From the cell containing the given text, extract its center point as [X, Y] coordinate. 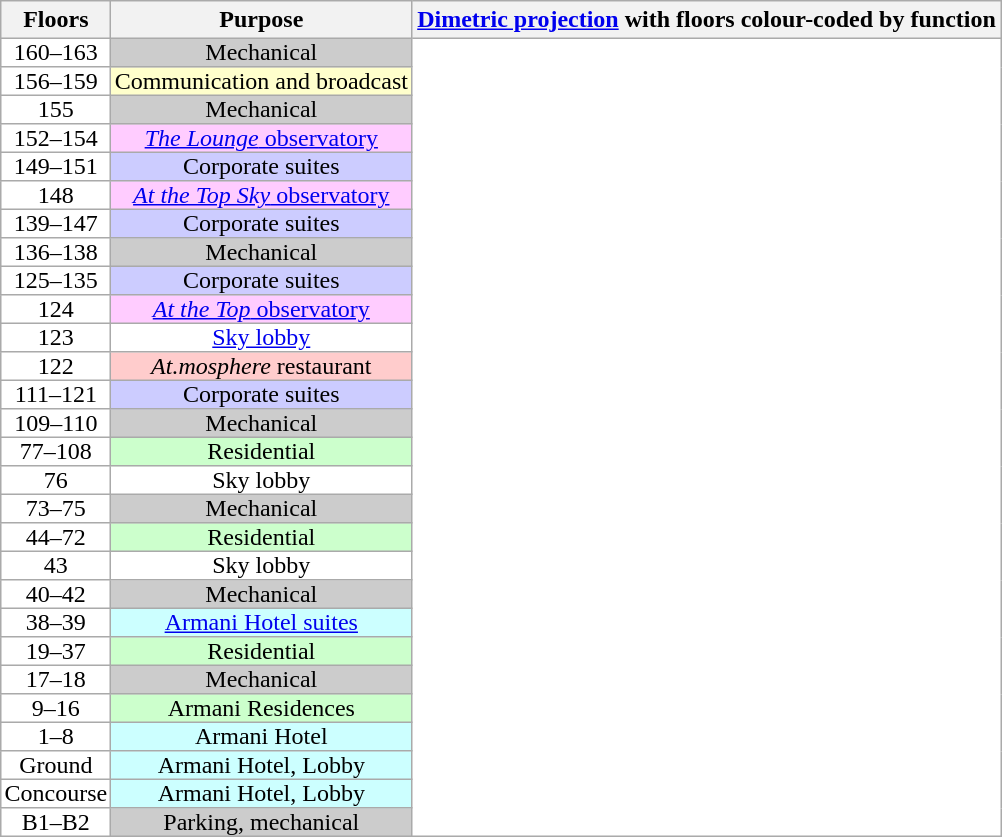
43 [56, 566]
156–159 [56, 81]
38–39 [56, 623]
109–110 [56, 423]
17–18 [56, 680]
139–147 [56, 224]
Parking, mechanical [262, 822]
73–75 [56, 509]
Communication and broadcast [262, 81]
123 [56, 338]
76 [56, 480]
Purpose [262, 20]
149–151 [56, 167]
77–108 [56, 452]
Armani Hotel [262, 737]
At.mosphere restaurant [262, 366]
136–138 [56, 252]
125–135 [56, 281]
44–72 [56, 537]
152–154 [56, 138]
148 [56, 195]
40–42 [56, 594]
9–16 [56, 708]
At the Top observatory [262, 309]
111–121 [56, 395]
122 [56, 366]
Ground [56, 765]
19–37 [56, 651]
Armani Hotel suites [262, 623]
124 [56, 309]
1–8 [56, 737]
Dimetric projection with floors colour-coded by function [707, 20]
Armani Residences [262, 708]
160–163 [56, 53]
155 [56, 110]
At the Top Sky observatory [262, 195]
Floors [56, 20]
The Lounge observatory [262, 138]
B1–B2 [56, 822]
Concourse [56, 794]
